Return the [X, Y] coordinate for the center point of the cell that contains the specified text.  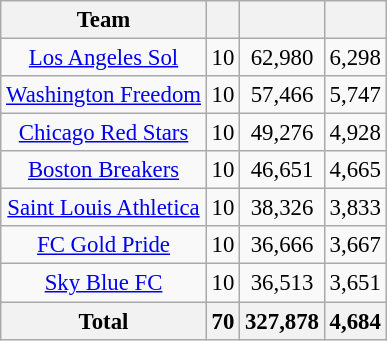
Chicago Red Stars [104, 133]
3,651 [355, 283]
Boston Breakers [104, 170]
3,833 [355, 208]
4,665 [355, 170]
Team [104, 20]
57,466 [282, 95]
3,667 [355, 245]
4,684 [355, 321]
4,928 [355, 133]
49,276 [282, 133]
FC Gold Pride [104, 245]
46,651 [282, 170]
6,298 [355, 58]
Sky Blue FC [104, 283]
36,513 [282, 283]
Washington Freedom [104, 95]
36,666 [282, 245]
Saint Louis Athletica [104, 208]
Total [104, 321]
Los Angeles Sol [104, 58]
327,878 [282, 321]
38,326 [282, 208]
5,747 [355, 95]
70 [222, 321]
62,980 [282, 58]
